Capture the cell that displays the provided text and extract its (x, y) central coordinate. 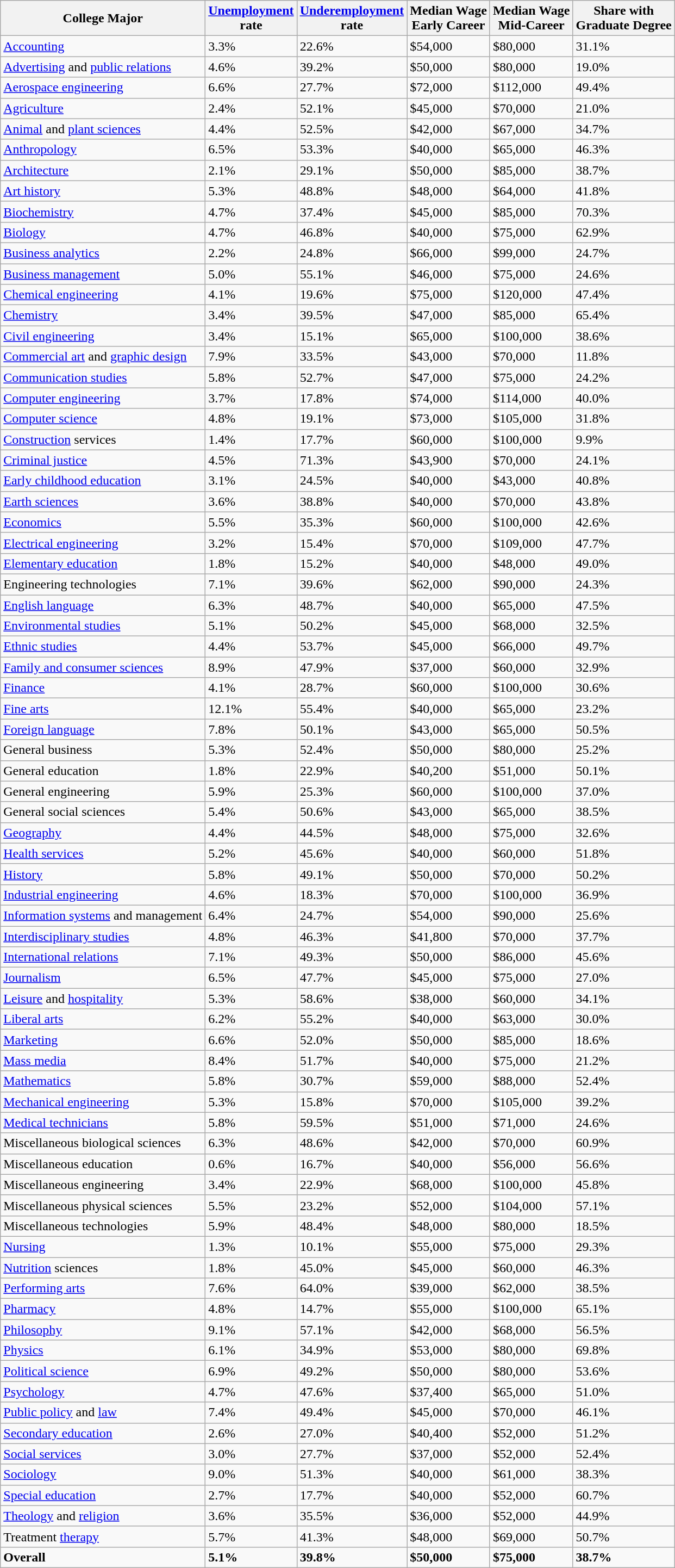
19.1% (352, 419)
55.4% (352, 709)
16.7% (352, 1164)
$56,000 (532, 1164)
Mass media (103, 1061)
39.5% (352, 315)
Median WageMid-Career (532, 18)
Business management (103, 274)
$64,000 (532, 191)
8.4% (251, 1061)
Underemploymentrate (352, 18)
Share withGraduate Degree (624, 18)
53.7% (352, 647)
Nursing (103, 1247)
25.6% (624, 915)
60.9% (624, 1143)
3.1% (251, 481)
Miscellaneous technologies (103, 1226)
37.7% (624, 936)
52.7% (352, 377)
5.4% (251, 812)
24.5% (352, 481)
32.6% (624, 833)
51.3% (352, 1474)
Chemical engineering (103, 295)
18.5% (624, 1226)
Miscellaneous engineering (103, 1185)
$37,400 (449, 1392)
Interdisciplinary studies (103, 936)
65.4% (624, 315)
52.5% (352, 129)
15.4% (352, 543)
3.3% (251, 46)
48.7% (352, 605)
8.9% (251, 667)
0.6% (251, 1164)
Animal and plant sciences (103, 129)
Overall (103, 1557)
35.3% (352, 522)
Nutrition sciences (103, 1268)
46.1% (624, 1412)
$69,000 (532, 1536)
21.0% (624, 108)
25.2% (624, 750)
Biochemistry (103, 212)
Biology (103, 232)
Civil engineering (103, 336)
39.6% (352, 584)
$88,000 (532, 1081)
2.1% (251, 170)
Business analytics (103, 253)
65.1% (624, 1309)
2.4% (251, 108)
Mechanical engineering (103, 1102)
Foreign language (103, 729)
14.7% (352, 1309)
24.8% (352, 253)
51.8% (624, 853)
19.6% (352, 295)
Psychology (103, 1392)
1.3% (251, 1247)
Family and consumer sciences (103, 667)
47.4% (624, 295)
35.5% (352, 1516)
49.7% (624, 647)
2.6% (251, 1433)
$109,000 (532, 543)
34.1% (624, 999)
Theology and religion (103, 1516)
15.8% (352, 1102)
52.0% (352, 1040)
Journalism (103, 978)
Health services (103, 853)
50.6% (352, 812)
Construction services (103, 439)
41.3% (352, 1536)
5.7% (251, 1536)
51.0% (624, 1392)
$86,000 (532, 957)
Finance (103, 688)
Fine arts (103, 709)
9.1% (251, 1330)
$114,000 (532, 398)
11.8% (624, 357)
English language (103, 605)
General social sciences (103, 812)
$67,000 (532, 129)
49.1% (352, 874)
Industrial engineering (103, 895)
Special education (103, 1495)
50.5% (624, 729)
$74,000 (449, 398)
36.9% (624, 895)
49.2% (352, 1371)
7.8% (251, 729)
$99,000 (532, 253)
Political science (103, 1371)
55.1% (352, 274)
$71,000 (532, 1123)
Treatment therapy (103, 1536)
$43,900 (449, 460)
37.4% (352, 212)
3.2% (251, 543)
International relations (103, 957)
Electrical engineering (103, 543)
$41,800 (449, 936)
38.8% (352, 501)
30.7% (352, 1081)
69.8% (624, 1350)
2.7% (251, 1495)
44.9% (624, 1516)
Elementary education (103, 563)
$73,000 (449, 419)
Marketing (103, 1040)
28.7% (352, 688)
59.5% (352, 1123)
71.3% (352, 460)
29.3% (624, 1247)
$36,000 (449, 1516)
1.4% (251, 439)
53.6% (624, 1371)
Miscellaneous education (103, 1164)
47.9% (352, 667)
Median WageEarly Career (449, 18)
Architecture (103, 170)
Art history (103, 191)
40.8% (624, 481)
25.3% (352, 791)
19.0% (624, 67)
53.3% (352, 150)
42.6% (624, 522)
General education (103, 771)
$104,000 (532, 1205)
2.2% (251, 253)
38.6% (624, 336)
3.0% (251, 1454)
3.7% (251, 398)
30.0% (624, 1019)
33.5% (352, 357)
4.5% (251, 460)
5.0% (251, 274)
21.2% (624, 1061)
Anthropology (103, 150)
Liberal arts (103, 1019)
$63,000 (532, 1019)
Sociology (103, 1474)
History (103, 874)
56.5% (624, 1330)
9.0% (251, 1474)
General engineering (103, 791)
Public policy and law (103, 1412)
Secondary education (103, 1433)
7.4% (251, 1412)
58.6% (352, 999)
32.5% (624, 626)
Engineering technologies (103, 584)
47.6% (352, 1392)
College Major (103, 18)
General business (103, 750)
Geography (103, 833)
$72,000 (449, 88)
10.1% (352, 1247)
6.9% (251, 1371)
49.3% (352, 957)
56.6% (624, 1164)
Aerospace engineering (103, 88)
Philosophy (103, 1330)
51.2% (624, 1433)
50.7% (624, 1536)
5.2% (251, 853)
52.1% (352, 108)
48.4% (352, 1226)
7.6% (251, 1288)
$39,000 (449, 1288)
Economics (103, 522)
31.8% (624, 419)
40.0% (624, 398)
$61,000 (532, 1474)
41.8% (624, 191)
Physics (103, 1350)
$38,000 (449, 999)
24.2% (624, 377)
Commercial art and graphic design (103, 357)
9.9% (624, 439)
17.8% (352, 398)
48.6% (352, 1143)
49.0% (624, 563)
31.1% (624, 46)
6.2% (251, 1019)
Criminal justice (103, 460)
Performing arts (103, 1288)
15.1% (352, 336)
Unemploymentrate (251, 18)
39.8% (352, 1557)
$53,000 (449, 1350)
45.0% (352, 1268)
$120,000 (532, 295)
38.3% (624, 1474)
Miscellaneous biological sciences (103, 1143)
34.7% (624, 129)
15.2% (352, 563)
Early childhood education (103, 481)
$112,000 (532, 88)
64.0% (352, 1288)
37.0% (624, 791)
51.7% (352, 1061)
30.6% (624, 688)
43.8% (624, 501)
70.3% (624, 212)
48.8% (352, 191)
Computer science (103, 419)
Ethnic studies (103, 647)
44.5% (352, 833)
Accounting (103, 46)
46.8% (352, 232)
24.1% (624, 460)
Leisure and hospitality (103, 999)
12.1% (251, 709)
7.9% (251, 357)
55.2% (352, 1019)
29.1% (352, 170)
Agriculture (103, 108)
Computer engineering (103, 398)
24.3% (624, 584)
6.1% (251, 1350)
Advertising and public relations (103, 67)
34.9% (352, 1350)
Environmental studies (103, 626)
Miscellaneous physical sciences (103, 1205)
Chemistry (103, 315)
18.6% (624, 1040)
$59,000 (449, 1081)
22.6% (352, 46)
62.9% (624, 232)
6.4% (251, 915)
18.3% (352, 895)
Pharmacy (103, 1309)
$40,200 (449, 771)
Medical technicians (103, 1123)
Communication studies (103, 377)
47.5% (624, 605)
$40,400 (449, 1433)
45.8% (624, 1185)
60.7% (624, 1495)
$46,000 (449, 274)
Earth sciences (103, 501)
Information systems and management (103, 915)
Social services (103, 1454)
Mathematics (103, 1081)
32.9% (624, 667)
